Extract the [X, Y] coordinate from the center of the cell holding the provided text.  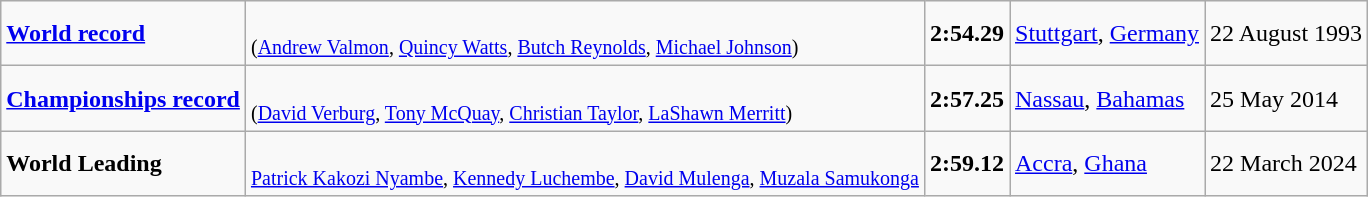
Accra, Ghana [1108, 164]
Patrick Kakozi Nyambe, Kennedy Luchembe, David Mulenga, Muzala Samukonga [584, 164]
World record [124, 34]
Stuttgart, Germany [1108, 34]
22 August 1993 [1286, 34]
Championships record [124, 98]
Nassau, Bahamas [1108, 98]
2:59.12 [966, 164]
(Andrew Valmon, Quincy Watts, Butch Reynolds, Michael Johnson) [584, 34]
2:54.29 [966, 34]
2:57.25 [966, 98]
25 May 2014 [1286, 98]
(David Verburg, Tony McQuay, Christian Taylor, LaShawn Merritt) [584, 98]
World Leading [124, 164]
22 March 2024 [1286, 164]
